Capture the cell that displays the provided text and extract its (x, y) central coordinate. 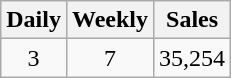
3 (34, 58)
Weekly (110, 20)
Daily (34, 20)
7 (110, 58)
Sales (192, 20)
35,254 (192, 58)
